Detect which cell encompasses the target text, then output its [X, Y] center coordinate. 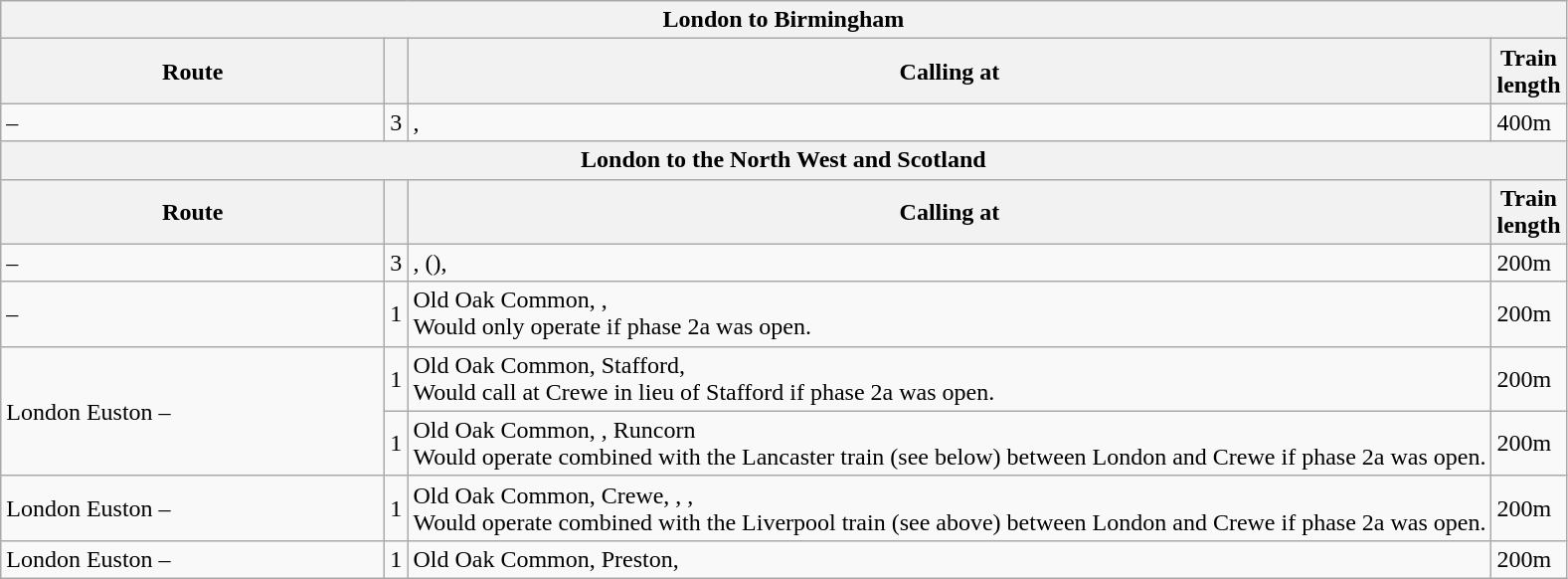
Old Oak Common, , Runcorn Would operate combined with the Lancaster train (see below) between London and Crewe if phase 2a was open. [950, 444]
Old Oak Common, Preston, [950, 559]
Old Oak Common, , Would only operate if phase 2a was open. [950, 314]
400m [1529, 122]
Old Oak Common, Crewe, , , Would operate combined with the Liverpool train (see above) between London and Crewe if phase 2a was open. [950, 507]
, [950, 122]
, (), [950, 263]
London to Birmingham [784, 20]
Old Oak Common, Stafford, Would call at Crewe in lieu of Stafford if phase 2a was open. [950, 378]
London to the North West and Scotland [784, 160]
